Extract the [x, y] coordinate from the center of the cell holding the provided text.  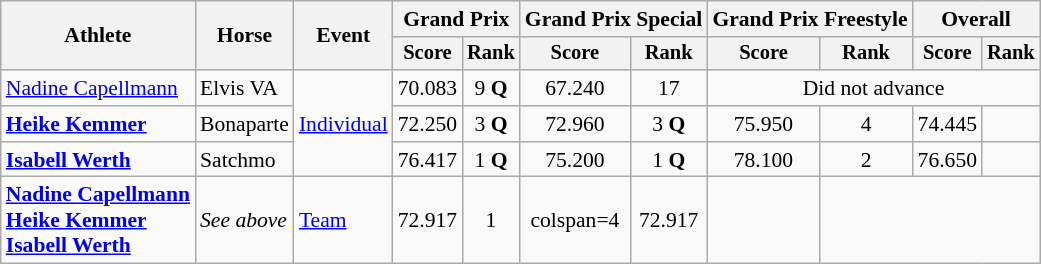
9 Q [491, 88]
78.100 [763, 160]
Event [344, 36]
Grand Prix [456, 19]
4 [866, 124]
76.417 [428, 160]
2 [866, 160]
Individual [344, 124]
75.200 [575, 160]
Horse [244, 36]
Bonaparte [244, 124]
Grand Prix Freestyle [810, 19]
Athlete [98, 36]
Heike Kemmer [98, 124]
Nadine CapellmannHeike KemmerIsabell Werth [98, 220]
72.960 [575, 124]
70.083 [428, 88]
Grand Prix Special [614, 19]
74.445 [948, 124]
Did not advance [873, 88]
See above [244, 220]
76.650 [948, 160]
Team [344, 220]
17 [668, 88]
67.240 [575, 88]
75.950 [763, 124]
72.250 [428, 124]
Satchmo [244, 160]
Isabell Werth [98, 160]
Elvis VA [244, 88]
colspan=4 [575, 220]
Nadine Capellmann [98, 88]
1 [491, 220]
Overall [976, 19]
